Pinpoint the cell where the given text exists, returning its [x, y] midpoint coordinate. 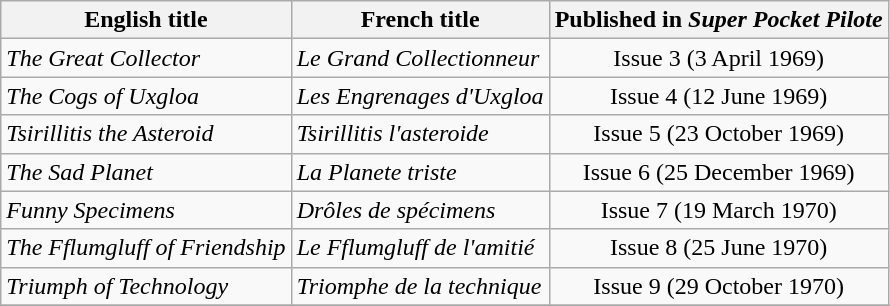
English title [146, 20]
Tsirillitis l'asteroide [420, 134]
Funny Specimens [146, 210]
Issue 8 (25 June 1970) [718, 248]
The Fflumgluff of Friendship [146, 248]
Issue 4 (12 June 1969) [718, 96]
Triumph of Technology [146, 286]
The Sad Planet [146, 172]
La Planete triste [420, 172]
Issue 3 (3 April 1969) [718, 58]
Issue 5 (23 October 1969) [718, 134]
Tsirillitis the Asteroid [146, 134]
Les Engrenages d'Uxgloa [420, 96]
Issue 7 (19 March 1970) [718, 210]
Drôles de spécimens [420, 210]
Triomphe de la technique [420, 286]
Published in Super Pocket Pilote [718, 20]
The Cogs of Uxgloa [146, 96]
Issue 9 (29 October 1970) [718, 286]
The Great Collector [146, 58]
Le Grand Collectionneur [420, 58]
French title [420, 20]
Le Fflumgluff de l'amitié [420, 248]
Issue 6 (25 December 1969) [718, 172]
